Scan for the cell matching the given text and deliver its [X, Y] coordinate at center. 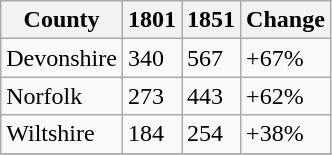
Change [286, 20]
340 [152, 58]
254 [212, 134]
1801 [152, 20]
184 [152, 134]
County [62, 20]
Norfolk [62, 96]
+62% [286, 96]
+38% [286, 134]
567 [212, 58]
+67% [286, 58]
273 [152, 96]
1851 [212, 20]
Devonshire [62, 58]
Wiltshire [62, 134]
443 [212, 96]
